Pinpoint the cell where the given text exists, returning its (X, Y) midpoint coordinate. 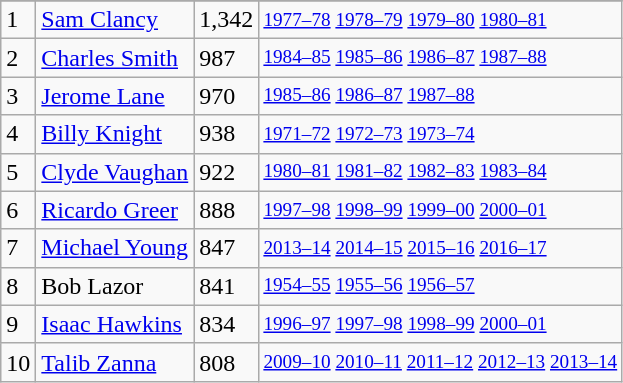
Talib Zanna (115, 362)
7 (18, 248)
970 (226, 96)
6 (18, 210)
Clyde Vaughan (115, 172)
1996–97 1997–98 1998–99 2000–01 (440, 324)
9 (18, 324)
841 (226, 286)
1977–78 1978–79 1979–80 1980–81 (440, 20)
938 (226, 134)
834 (226, 324)
1 (18, 20)
2009–10 2010–11 2011–12 2012–13 2013–14 (440, 362)
8 (18, 286)
4 (18, 134)
922 (226, 172)
Isaac Hawkins (115, 324)
5 (18, 172)
Michael Young (115, 248)
1985–86 1986–87 1987–88 (440, 96)
1,342 (226, 20)
1954–55 1955–56 1956–57 (440, 286)
1971–72 1972–73 1973–74 (440, 134)
Bob Lazor (115, 286)
Billy Knight (115, 134)
Jerome Lane (115, 96)
888 (226, 210)
2013–14 2014–15 2015–16 2016–17 (440, 248)
847 (226, 248)
808 (226, 362)
Sam Clancy (115, 20)
1980–81 1981–82 1982–83 1983–84 (440, 172)
Charles Smith (115, 58)
Ricardo Greer (115, 210)
1984–85 1985–86 1986–87 1987–88 (440, 58)
3 (18, 96)
10 (18, 362)
2 (18, 58)
987 (226, 58)
1997–98 1998–99 1999–00 2000–01 (440, 210)
